Search for the cell housing the specified text and yield its [X, Y] center coordinate. 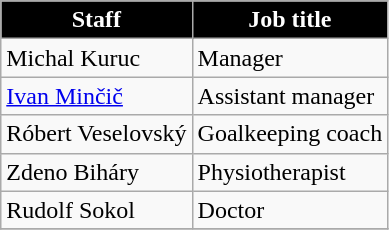
Zdeno Biháry [96, 172]
Michal Kuruc [96, 58]
Róbert Veselovský [96, 134]
Physiotherapist [290, 172]
Doctor [290, 210]
Goalkeeping coach [290, 134]
Ivan Minčič [96, 96]
Staff [96, 20]
Manager [290, 58]
Assistant manager [290, 96]
Job title [290, 20]
Rudolf Sokol [96, 210]
